Return the [X, Y] coordinate for the center point of the cell that contains the specified text.  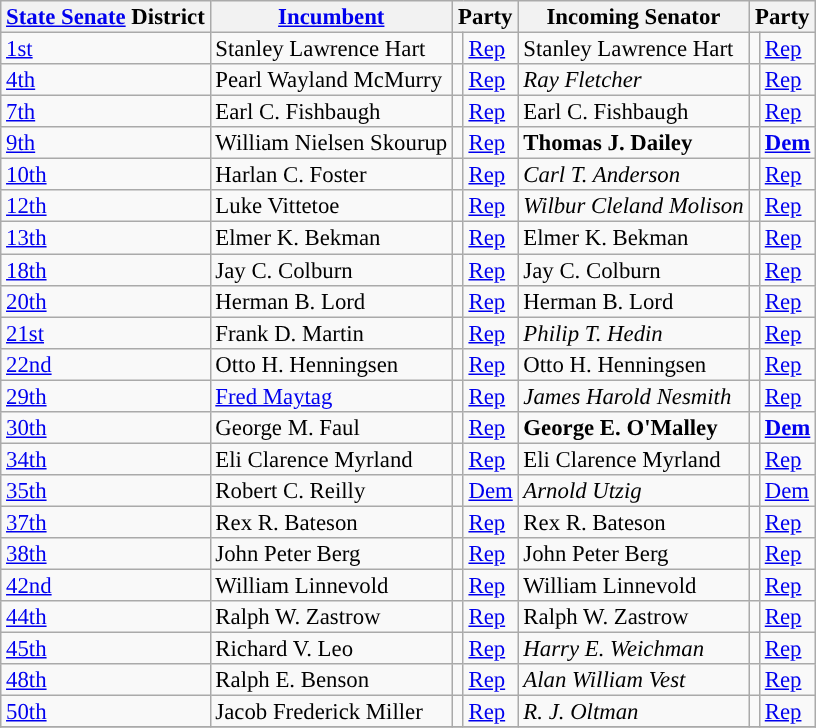
48th [106, 680]
Jacob Frederick Miller [332, 712]
10th [106, 175]
Luke Vittetoe [332, 206]
29th [106, 396]
34th [106, 459]
Thomas J. Dailey [634, 143]
42nd [106, 586]
Alan William Vest [634, 680]
37th [106, 522]
45th [106, 649]
Harry E. Weichman [634, 649]
30th [106, 428]
William Nielsen Skourup [332, 143]
44th [106, 617]
Harlan C. Foster [332, 175]
1st [106, 49]
State Senate District [106, 17]
R. J. Oltman [634, 712]
Philip T. Hedin [634, 333]
20th [106, 301]
13th [106, 238]
12th [106, 206]
9th [106, 143]
Fred Maytag [332, 396]
Frank D. Martin [332, 333]
22nd [106, 364]
50th [106, 712]
Ray Fletcher [634, 80]
Incoming Senator [634, 17]
21st [106, 333]
Arnold Utzig [634, 491]
George E. O'Malley [634, 428]
Incumbent [332, 17]
35th [106, 491]
Richard V. Leo [332, 649]
George M. Faul [332, 428]
Robert C. Reilly [332, 491]
7th [106, 112]
Pearl Wayland McMurry [332, 80]
38th [106, 554]
18th [106, 270]
James Harold Nesmith [634, 396]
Wilbur Cleland Molison [634, 206]
Ralph E. Benson [332, 680]
4th [106, 80]
Carl T. Anderson [634, 175]
